Determine the [X, Y] coordinate at the center of the cell enclosing the given text.  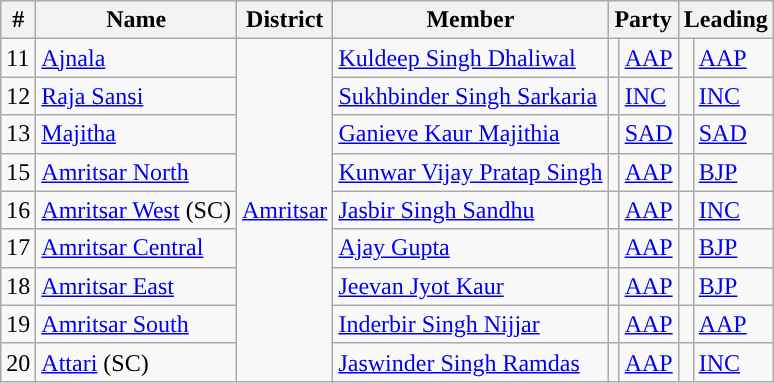
Kuldeep Singh Dhaliwal [470, 58]
15 [18, 172]
Name [136, 20]
20 [18, 362]
Ajnala [136, 58]
Inderbir Singh Nijjar [470, 324]
16 [18, 210]
Leading [726, 20]
Party [643, 20]
12 [18, 96]
Amritsar North [136, 172]
District [285, 20]
Amritsar Central [136, 248]
Ganieve Kaur Majithia [470, 134]
Kunwar Vijay Pratap Singh [470, 172]
Jeevan Jyot Kaur [470, 286]
Sukhbinder Singh Sarkaria [470, 96]
18 [18, 286]
Jaswinder Singh Ramdas [470, 362]
11 [18, 58]
Amritsar South [136, 324]
Amritsar [285, 210]
# [18, 20]
Amritsar West (SC) [136, 210]
Amritsar East [136, 286]
Ajay Gupta [470, 248]
Attari (SC) [136, 362]
Raja Sansi [136, 96]
Majitha [136, 134]
Member [470, 20]
Jasbir Singh Sandhu [470, 210]
13 [18, 134]
19 [18, 324]
17 [18, 248]
